Pinpoint the cell where the given text exists, returning its (x, y) midpoint coordinate. 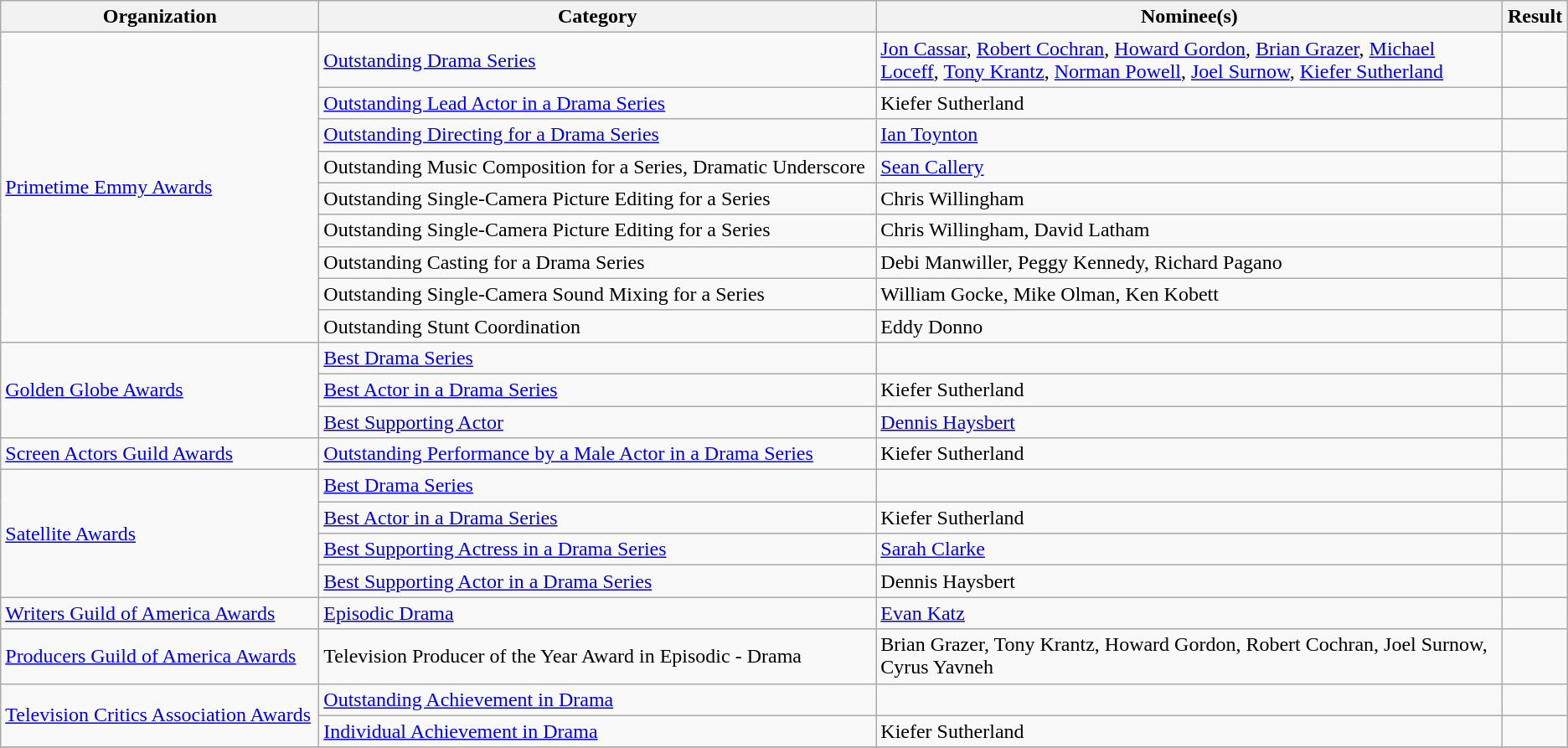
Jon Cassar, Robert Cochran, Howard Gordon, Brian Grazer, Michael Loceff, Tony Krantz, Norman Powell, Joel Surnow, Kiefer Sutherland (1189, 60)
Television Producer of the Year Award in Episodic - Drama (598, 657)
Outstanding Directing for a Drama Series (598, 135)
Primetime Emmy Awards (160, 188)
Outstanding Single-Camera Sound Mixing for a Series (598, 294)
Outstanding Drama Series (598, 60)
Screen Actors Guild Awards (160, 454)
Outstanding Stunt Coordination (598, 326)
Brian Grazer, Tony Krantz, Howard Gordon, Robert Cochran, Joel Surnow, Cyrus Yavneh (1189, 657)
Individual Achievement in Drama (598, 731)
Producers Guild of America Awards (160, 657)
Outstanding Performance by a Male Actor in a Drama Series (598, 454)
Nominee(s) (1189, 17)
Result (1534, 17)
Best Supporting Actor in a Drama Series (598, 581)
Writers Guild of America Awards (160, 613)
Best Supporting Actor (598, 421)
Chris Willingham, David Latham (1189, 230)
Category (598, 17)
Golden Globe Awards (160, 389)
William Gocke, Mike Olman, Ken Kobett (1189, 294)
Best Supporting Actress in a Drama Series (598, 549)
Episodic Drama (598, 613)
Organization (160, 17)
Debi Manwiller, Peggy Kennedy, Richard Pagano (1189, 262)
Outstanding Music Composition for a Series, Dramatic Underscore (598, 167)
Eddy Donno (1189, 326)
Outstanding Casting for a Drama Series (598, 262)
Sarah Clarke (1189, 549)
Evan Katz (1189, 613)
Outstanding Lead Actor in a Drama Series (598, 103)
Television Critics Association Awards (160, 715)
Sean Callery (1189, 167)
Ian Toynton (1189, 135)
Outstanding Achievement in Drama (598, 699)
Chris Willingham (1189, 199)
Satellite Awards (160, 534)
